Find where the given text appears and provide that cell's center as [x, y] coordinate. 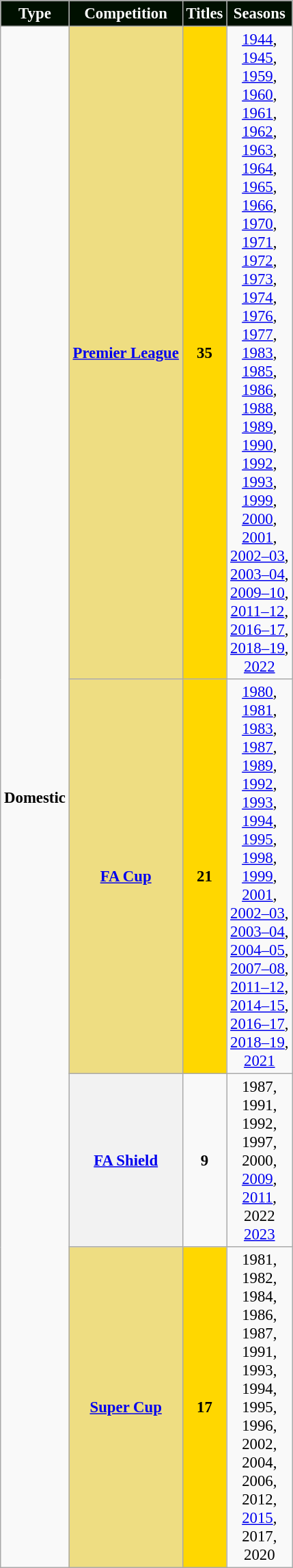
Seasons [260, 14]
FA Cup [126, 877]
Competition [126, 14]
Super Cup [126, 1407]
17 [205, 1407]
21 [205, 877]
1987, 1991, 1992, 1997, 2000, 2009, 2011, 2022 2023 [260, 1161]
1981, 1982, 1984, 1986, 1987, 1991, 1993, 1994, 1995, 1996, 2002, 2004, 2006, 2012, 2015, 2017, 2020 [260, 1407]
Domestic [35, 797]
Premier League [126, 353]
35 [205, 353]
9 [205, 1161]
Type [35, 14]
FA Shield [126, 1161]
Titles [205, 14]
1980, 1981, 1983, 1987, 1989, 1992, 1993, 1994, 1995, 1998, 1999, 2001, 2002–03, 2003–04, 2004–05, 2007–08, 2011–12, 2014–15, 2016–17, 2018–19, 2021 [260, 877]
